Identify which cell holds the provided text, then report its [X, Y] central coordinate. 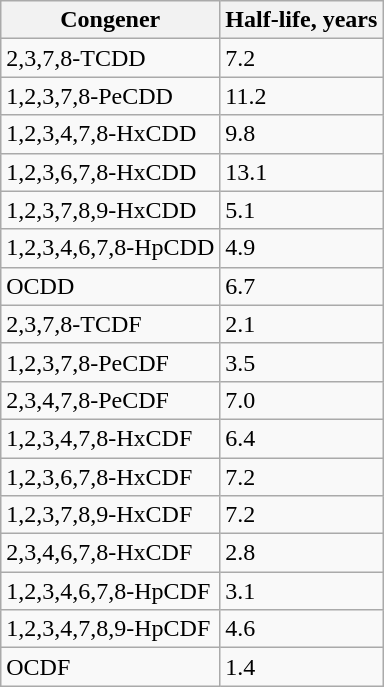
1,2,3,4,7,8,9-HpCDF [110, 629]
Half-life, years [302, 20]
6.4 [302, 438]
1,2,3,6,7,8-HxCDD [110, 172]
1,2,3,4,7,8-HxCDD [110, 134]
2,3,4,7,8-PeCDF [110, 400]
2,3,7,8-TCDF [110, 324]
5.1 [302, 210]
OCDD [110, 286]
9.8 [302, 134]
4.6 [302, 629]
6.7 [302, 286]
Congener [110, 20]
3.1 [302, 591]
7.0 [302, 400]
13.1 [302, 172]
1,2,3,7,8-PeCDF [110, 362]
2.1 [302, 324]
1,2,3,4,6,7,8-HpCDF [110, 591]
1,2,3,6,7,8-HxCDF [110, 477]
11.2 [302, 96]
3.5 [302, 362]
2,3,7,8-TCDD [110, 58]
2,3,4,6,7,8-HxCDF [110, 553]
2.8 [302, 553]
1.4 [302, 667]
1,2,3,7,8,9-HxCDF [110, 515]
1,2,3,4,6,7,8-HpCDD [110, 248]
1,2,3,4,7,8-HxCDF [110, 438]
1,2,3,7,8,9-HxCDD [110, 210]
1,2,3,7,8-PeCDD [110, 96]
OCDF [110, 667]
4.9 [302, 248]
